Pinpoint the cell where the given text exists, returning its (X, Y) midpoint coordinate. 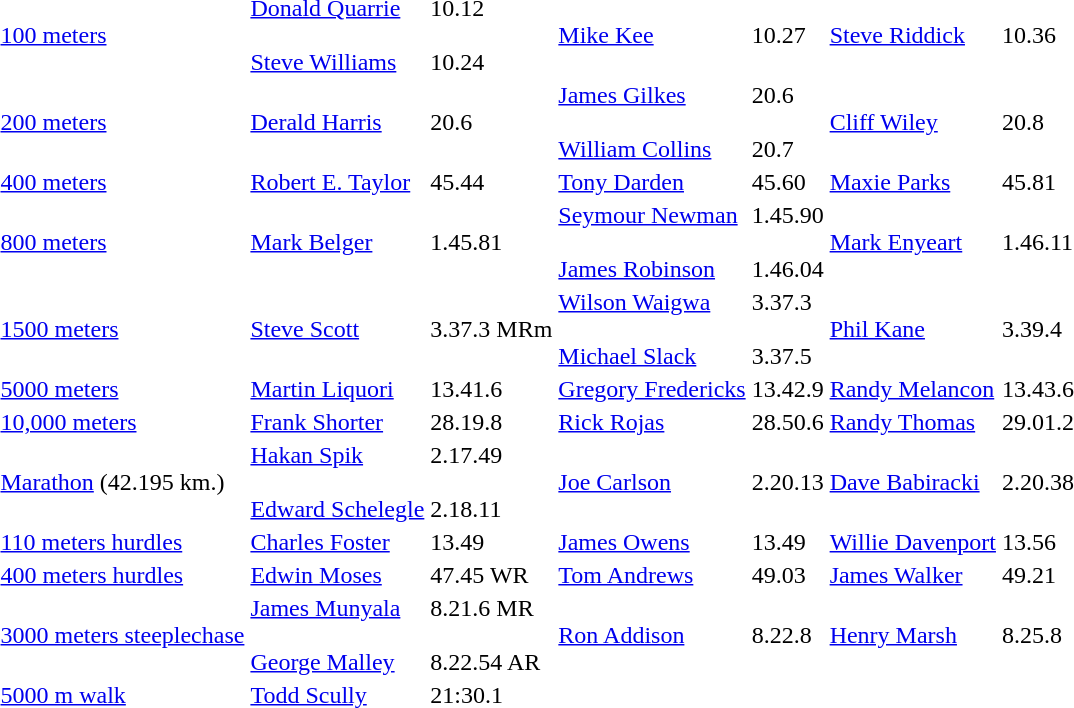
Seymour NewmanJames Robinson (652, 242)
Randy Thomas (912, 422)
James Owens (652, 542)
2.20.13 (788, 482)
Mark Enyeart (912, 242)
Frank Shorter (338, 422)
3.37.33.37.5 (788, 329)
1.45.901.46.04 (788, 242)
Hakan SpikEdward Schelegle (338, 482)
Derald Harris (338, 122)
Maxie Parks (912, 182)
James Walker (912, 575)
Ron Addison (652, 635)
Mark Belger (338, 242)
Robert E. Taylor (338, 182)
8.22.8 (788, 635)
45.44 (492, 182)
Tony Darden (652, 182)
45.60 (788, 182)
3.37.3 MRm (492, 329)
20.620.7 (788, 122)
Rick Rojas (652, 422)
Randy Melancon (912, 389)
13.41.6 (492, 389)
James MunyalaGeorge Malley (338, 635)
1.45.81 (492, 242)
8.21.6 MR8.22.54 AR (492, 635)
20.6 (492, 122)
Martin Liquori (338, 389)
Willie Davenport (912, 542)
Phil Kane (912, 329)
49.03 (788, 575)
Wilson WaigwaMichael Slack (652, 329)
Dave Babiracki (912, 482)
Henry Marsh (912, 635)
Edwin Moses (338, 575)
47.45 WR (492, 575)
Tom Andrews (652, 575)
Gregory Fredericks (652, 389)
Charles Foster (338, 542)
Joe Carlson (652, 482)
28.19.8 (492, 422)
28.50.6 (788, 422)
Cliff Wiley (912, 122)
13.42.9 (788, 389)
James GilkesWilliam Collins (652, 122)
2.17.492.18.11 (492, 482)
Steve Scott (338, 329)
